Extract the (X, Y) coordinate from the center of the cell holding the provided text.  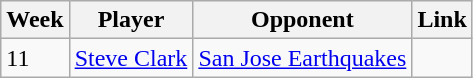
Link (442, 20)
San Jose Earthquakes (302, 58)
Steve Clark (131, 58)
Opponent (302, 20)
11 (35, 58)
Week (35, 20)
Player (131, 20)
